Locate the cell with the specified text and output its (X, Y) center coordinate. 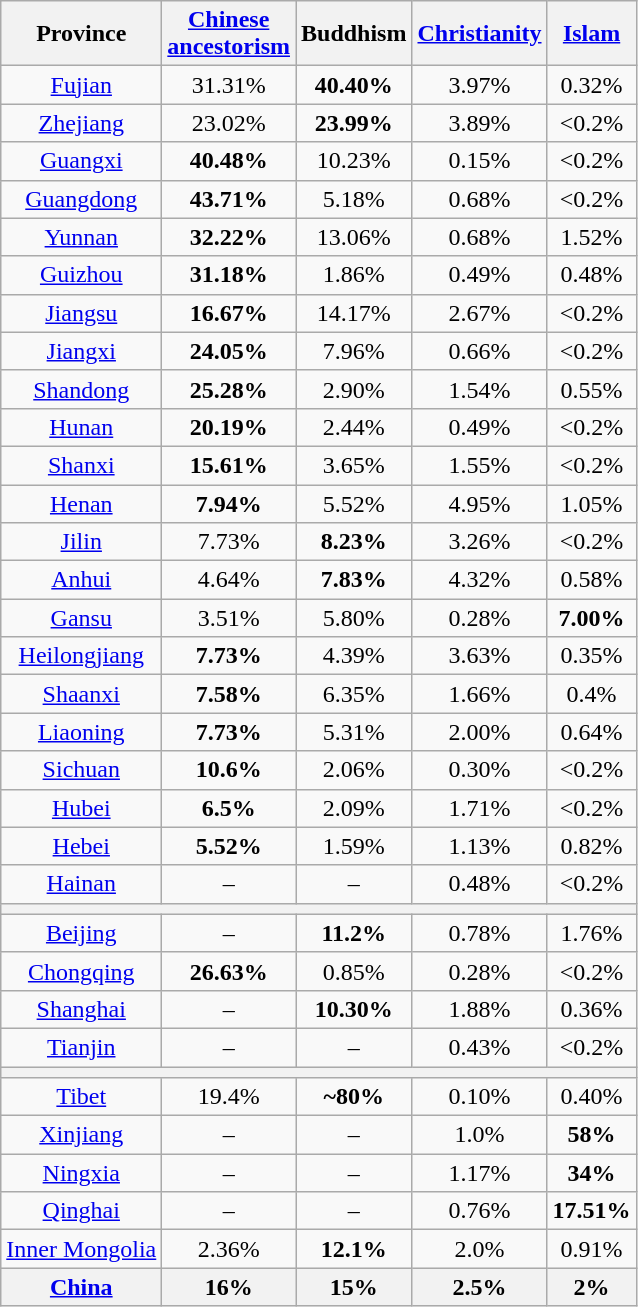
43.71% (229, 199)
1.0% (480, 1135)
3.89% (480, 123)
Jiangxi (82, 351)
Guangdong (82, 199)
0.76% (480, 1211)
17.51% (592, 1211)
7.96% (354, 351)
16.67% (229, 313)
Beijing (82, 933)
2.67% (480, 313)
Islam (592, 34)
8.23% (354, 542)
24.05% (229, 351)
7.58% (229, 694)
2.06% (354, 770)
0.91% (592, 1249)
Tianjin (82, 1047)
23.02% (229, 123)
Qinghai (82, 1211)
0.15% (480, 161)
2.00% (480, 732)
Chineseancestorism (229, 34)
15% (354, 1287)
Gansu (82, 618)
58% (592, 1135)
2.36% (229, 1249)
1.13% (480, 846)
1.59% (354, 846)
0.43% (480, 1047)
0.85% (354, 971)
4.95% (480, 503)
Fujian (82, 85)
10.23% (354, 161)
0.66% (480, 351)
1.88% (480, 1009)
Buddhism (354, 34)
16% (229, 1287)
15.61% (229, 465)
Jiangsu (82, 313)
Ningxia (82, 1173)
0.40% (592, 1097)
7.00% (592, 618)
34% (592, 1173)
0.36% (592, 1009)
3.65% (354, 465)
10.6% (229, 770)
1.54% (480, 389)
6.5% (229, 808)
2.44% (354, 427)
Zhejiang (82, 123)
0.78% (480, 933)
7.83% (354, 580)
31.31% (229, 85)
13.06% (354, 237)
Hubei (82, 808)
~80% (354, 1097)
2% (592, 1287)
4.32% (480, 580)
1.52% (592, 237)
Shandong (82, 389)
3.26% (480, 542)
0.10% (480, 1097)
3.63% (480, 656)
1.17% (480, 1173)
3.97% (480, 85)
19.4% (229, 1097)
Heilongjiang (82, 656)
1.05% (592, 503)
Shanxi (82, 465)
32.22% (229, 237)
2.90% (354, 389)
26.63% (229, 971)
Yunnan (82, 237)
40.40% (354, 85)
Xinjiang (82, 1135)
Shanghai (82, 1009)
Hainan (82, 884)
23.99% (354, 123)
Province (82, 34)
0.4% (592, 694)
1.66% (480, 694)
20.19% (229, 427)
40.48% (229, 161)
Hunan (82, 427)
5.80% (354, 618)
Sichuan (82, 770)
11.2% (354, 933)
4.39% (354, 656)
Henan (82, 503)
Liaoning (82, 732)
10.30% (354, 1009)
1.55% (480, 465)
3.51% (229, 618)
Shaanxi (82, 694)
1.76% (592, 933)
China (82, 1287)
0.55% (592, 389)
Guangxi (82, 161)
2.09% (354, 808)
Anhui (82, 580)
0.58% (592, 580)
5.31% (354, 732)
0.82% (592, 846)
Guizhou (82, 275)
6.35% (354, 694)
1.86% (354, 275)
4.64% (229, 580)
0.32% (592, 85)
Inner Mongolia (82, 1249)
Hebei (82, 846)
Christianity (480, 34)
7.94% (229, 503)
14.17% (354, 313)
0.64% (592, 732)
1.71% (480, 808)
25.28% (229, 389)
5.18% (354, 199)
31.18% (229, 275)
12.1% (354, 1249)
Chongqing (82, 971)
Tibet (82, 1097)
2.5% (480, 1287)
0.35% (592, 656)
2.0% (480, 1249)
0.30% (480, 770)
Jilin (82, 542)
